Return (x, y) of the center of cell containing provided text 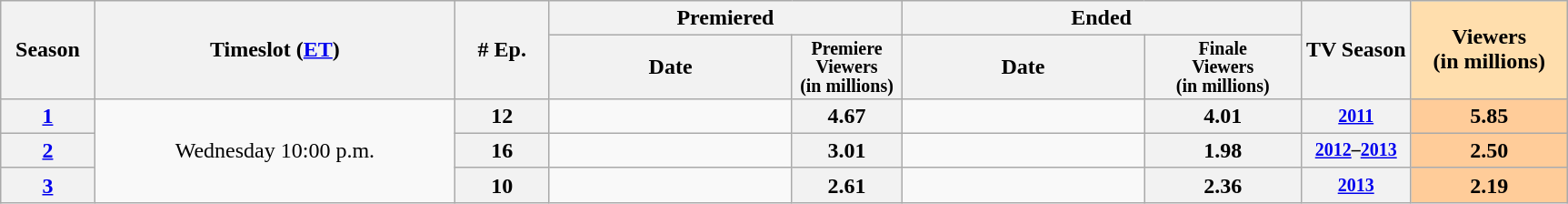
3 (47, 185)
2011 (1356, 116)
# Ep. (502, 50)
2.50 (1489, 150)
4.01 (1223, 116)
2.19 (1489, 185)
4.67 (847, 116)
2.61 (847, 185)
Viewers(in millions) (1489, 50)
2.36 (1223, 185)
5.85 (1489, 116)
Wednesday 10:00 p.m. (275, 150)
2 (47, 150)
16 (502, 150)
Premiered (725, 18)
1.98 (1223, 150)
TV Season (1356, 50)
Season (47, 50)
PremiereViewers(in millions) (847, 67)
2013 (1356, 185)
FinaleViewers(in millions) (1223, 67)
10 (502, 185)
3.01 (847, 150)
Ended (1102, 18)
12 (502, 116)
2012–2013 (1356, 150)
1 (47, 116)
Timeslot (ET) (275, 50)
